Output the [X, Y] coordinate of the center of the cell containing the given text.  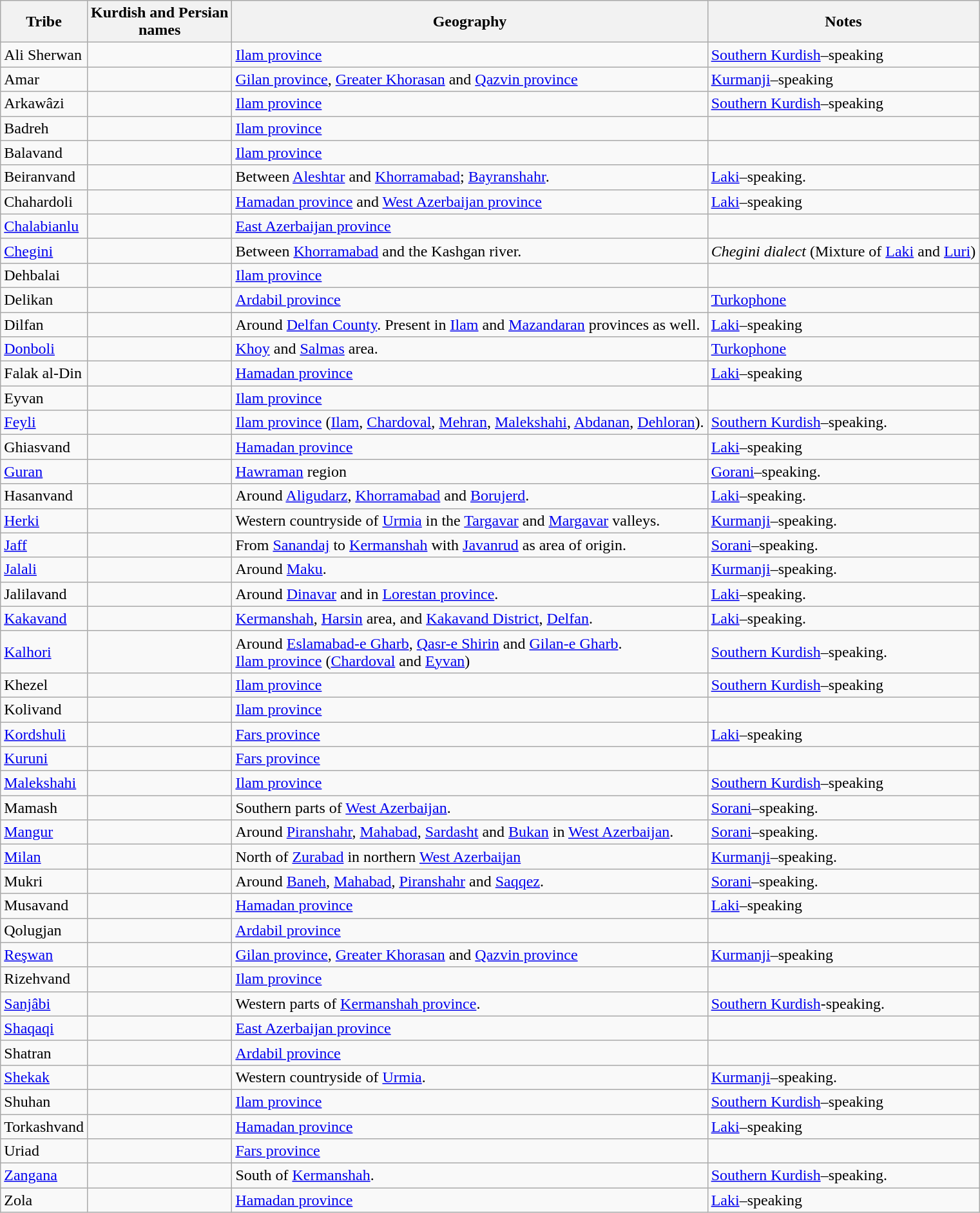
Southern Kurdish-speaking. [843, 1004]
Chegini dialect (Mixture of Laki and Luri) [843, 251]
Hawraman region [470, 472]
Sanjâbi [44, 1004]
Guran [44, 472]
Amar [44, 79]
Torkashvand [44, 1127]
Delikan [44, 300]
Kalhori [44, 652]
Uriad [44, 1151]
Milan [44, 857]
Beiranvand [44, 177]
Dilfan [44, 324]
Kurdish and Persiannames [159, 22]
Kuruni [44, 759]
Donboli [44, 349]
Khezel [44, 685]
Around Dinavar and in Lorestan province. [470, 594]
From Sanandaj to Kermanshah with Javanrud as area of origin. [470, 545]
Kordshuli [44, 734]
Badreh [44, 128]
Around Aligudarz, Khorramabad and Borujerd. [470, 496]
Between Khorramabad and the Kashgan river. [470, 251]
Tribe [44, 22]
Shaqaqi [44, 1028]
Mukri [44, 881]
Gorani–speaking. [843, 472]
Around Maku. [470, 569]
Chegini [44, 251]
Hasanvand [44, 496]
Between Aleshtar and Khorramabad; Bayranshahr. [470, 177]
Zola [44, 1200]
Chalabianlu [44, 226]
Mamash [44, 808]
Qolugjan [44, 930]
Reşwan [44, 955]
Around Eslamabad-e Gharb, Qasr-e Shirin and Gilan-e Gharb.Ilam province (Chardoval and Eyvan) [470, 652]
Shuhan [44, 1102]
Around Delfan County. Present in Ilam and Mazandaran provinces as well. [470, 324]
Jalilavand [44, 594]
South of Kermanshah. [470, 1176]
Herki [44, 521]
Shekak [44, 1077]
Ali Sherwan [44, 55]
Balavand [44, 153]
North of Zurabad in northern West Azerbaijan [470, 857]
Malekshahi [44, 783]
Arkawâzi [44, 104]
Around Piranshahr, Mahabad, Sardasht and Bukan in West Azerbaijan. [470, 832]
Shatran [44, 1053]
Zangana [44, 1176]
Mangur [44, 832]
Geography [470, 22]
Ilam province (Ilam, Chardoval, Mehran, Malekshahi, Abdanan, Dehloran). [470, 423]
Jaff [44, 545]
Feyli [44, 423]
Musavand [44, 906]
Chahardoli [44, 202]
Rizehvand [44, 979]
Eyvan [44, 398]
Hamadan province and West Azerbaijan province [470, 202]
Jalali [44, 569]
Kermanshah, Harsin area, and Kakavand District, Delfan. [470, 618]
Western countryside of Urmia in the Targavar and Margavar valleys. [470, 521]
Kakavand [44, 618]
Notes [843, 22]
Falak al-Din [44, 374]
Around Baneh, Mahabad, Piranshahr and Saqqez. [470, 881]
Southern parts of West Azerbaijan. [470, 808]
Khoy and Salmas area. [470, 349]
Western parts of Kermanshah province. [470, 1004]
Dehbalai [44, 275]
Western countryside of Urmia. [470, 1077]
Kolivand [44, 709]
Ghiasvand [44, 447]
